Output the [X, Y] coordinate of the center of the cell containing the given text.  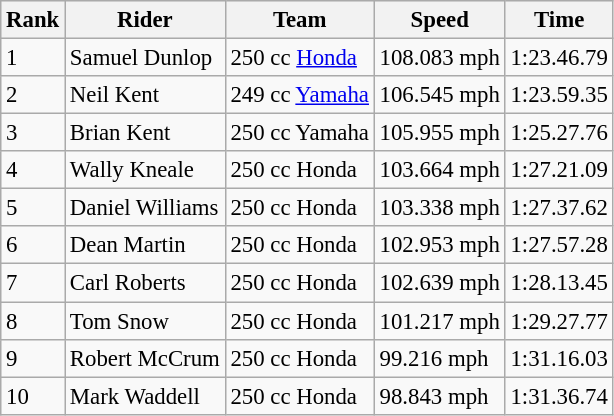
1:27.37.62 [559, 208]
98.843 mph [440, 396]
1:28.13.45 [559, 283]
Samuel Dunlop [146, 58]
Dean Martin [146, 245]
Rank [33, 20]
10 [33, 396]
1:31.16.03 [559, 358]
108.083 mph [440, 58]
6 [33, 245]
7 [33, 283]
1:29.27.77 [559, 321]
8 [33, 321]
Tom Snow [146, 321]
1:31.36.74 [559, 396]
Brian Kent [146, 133]
9 [33, 358]
1:23.46.79 [559, 58]
105.955 mph [440, 133]
Daniel Williams [146, 208]
2 [33, 95]
102.953 mph [440, 245]
Speed [440, 20]
103.664 mph [440, 170]
103.338 mph [440, 208]
99.216 mph [440, 358]
101.217 mph [440, 321]
Team [300, 20]
3 [33, 133]
Carl Roberts [146, 283]
106.545 mph [440, 95]
Rider [146, 20]
1:25.27.76 [559, 133]
249 cc Yamaha [300, 95]
4 [33, 170]
250 cc Yamaha [300, 133]
Mark Waddell [146, 396]
Neil Kent [146, 95]
Wally Kneale [146, 170]
Time [559, 20]
102.639 mph [440, 283]
Robert McCrum [146, 358]
1:23.59.35 [559, 95]
5 [33, 208]
1:27.21.09 [559, 170]
1 [33, 58]
1:27.57.28 [559, 245]
